Return (x, y) of the center of cell containing provided text 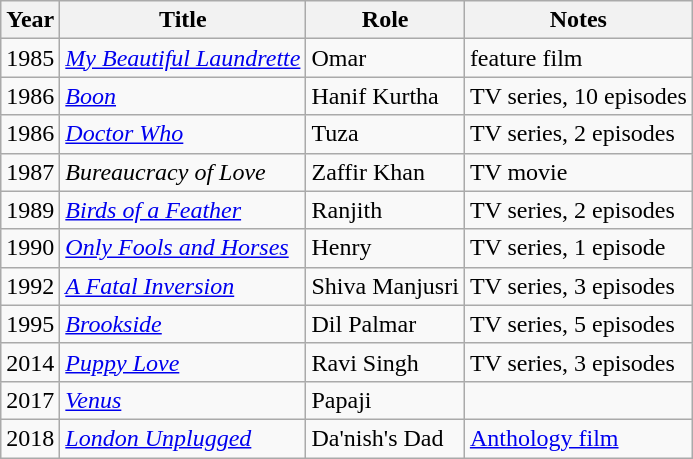
Notes (578, 20)
Da'nish's Dad (385, 438)
Brookside (183, 324)
Dil Palmar (385, 324)
Papaji (385, 400)
2014 (30, 362)
TV series, 5 episodes (578, 324)
1995 (30, 324)
Doctor Who (183, 134)
TV series, 1 episode (578, 248)
TV series, 10 episodes (578, 96)
1992 (30, 286)
Anthology film (578, 438)
Birds of a Feather (183, 210)
My Beautiful Laundrette (183, 58)
Shiva Manjusri (385, 286)
Puppy Love (183, 362)
Henry (385, 248)
Role (385, 20)
Bureaucracy of Love (183, 172)
1989 (30, 210)
2017 (30, 400)
Boon (183, 96)
Ranjith (385, 210)
Year (30, 20)
Title (183, 20)
1990 (30, 248)
Omar (385, 58)
Tuza (385, 134)
1985 (30, 58)
Zaffir Khan (385, 172)
2018 (30, 438)
1987 (30, 172)
TV movie (578, 172)
feature film (578, 58)
A Fatal Inversion (183, 286)
Hanif Kurtha (385, 96)
London Unplugged (183, 438)
Ravi Singh (385, 362)
Only Fools and Horses (183, 248)
Venus (183, 400)
